Find where the given text appears and provide that cell's center as [X, Y] coordinate. 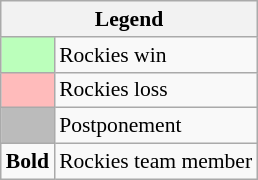
Rockies loss [156, 90]
Legend [129, 19]
Postponement [156, 126]
Rockies win [156, 55]
Rockies team member [156, 162]
Bold [28, 162]
